Identify which cell holds the provided text, then report its [X, Y] central coordinate. 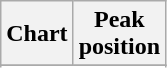
Peakposition [119, 34]
Chart [37, 34]
